Locate the cell with the specified text and output its [X, Y] center coordinate. 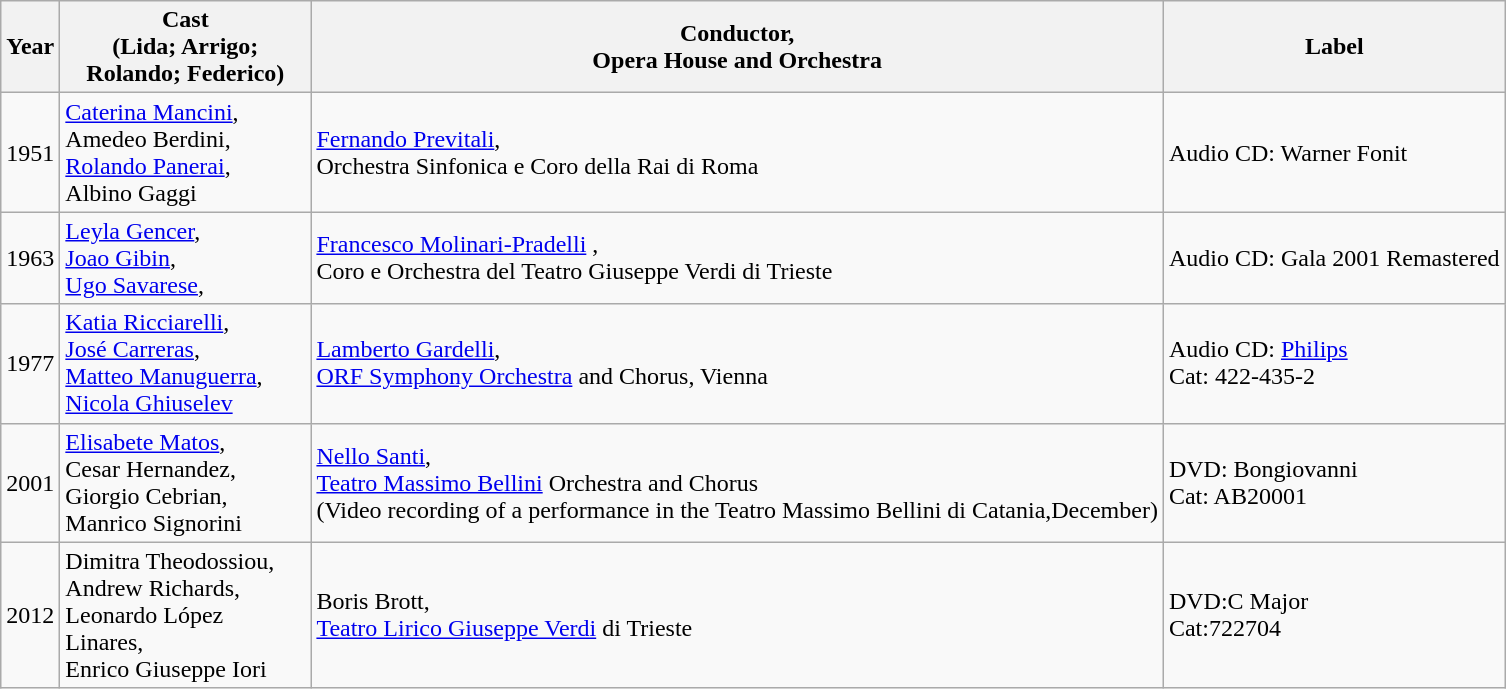
Audio CD: PhilipsCat: 422-435-2 [1334, 364]
Label [1334, 47]
DVD:C MajorCat:722704 [1334, 615]
Cast(Lida; Arrigo; Rolando; Federico) [186, 47]
Boris Brott,Teatro Lirico Giuseppe Verdi di Trieste [738, 615]
Dimitra Theodossiou, Andrew Richards,Leonardo López Linares,Enrico Giuseppe Iori [186, 615]
Conductor,Opera House and Orchestra [738, 47]
Caterina Mancini,Amedeo Berdini,Rolando Panerai,Albino Gaggi [186, 152]
Lamberto Gardelli,ORF Symphony Orchestra and Chorus, Vienna [738, 364]
Year [30, 47]
2012 [30, 615]
Nello Santi,Teatro Massimo Bellini Orchestra and Chorus(Video recording of a performance in the Teatro Massimo Bellini di Catania,December) [738, 482]
Katia Ricciarelli, José Carreras,Matteo Manuguerra,Nicola Ghiuselev [186, 364]
Fernando Previtali,Orchestra Sinfonica e Coro della Rai di Roma [738, 152]
1977 [30, 364]
Leyla Gencer, Joao Gibin, Ugo Savarese, [186, 258]
DVD: BongiovanniCat: AB20001 [1334, 482]
Audio CD: Gala 2001 Remastered [1334, 258]
Francesco Molinari-Pradelli ,Coro e Orchestra del Teatro Giuseppe Verdi di Trieste [738, 258]
1951 [30, 152]
Elisabete Matos,Cesar Hernandez,Giorgio Cebrian,Manrico Signorini [186, 482]
1963 [30, 258]
2001 [30, 482]
Audio CD: Warner Fonit [1334, 152]
